Find where the given text appears and provide that cell's center as [X, Y] coordinate. 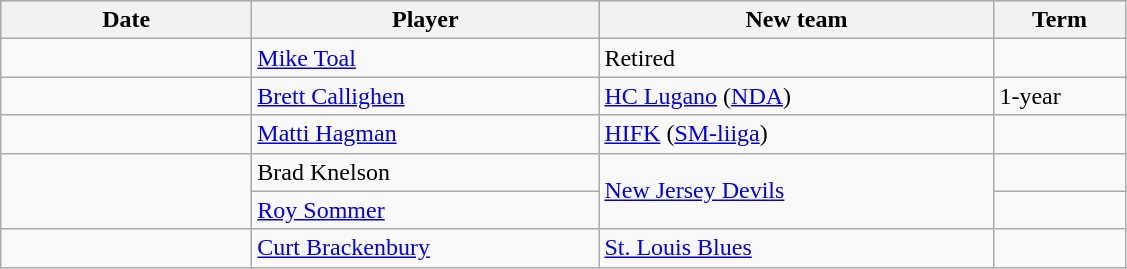
Matti Hagman [426, 134]
New team [796, 20]
St. Louis Blues [796, 248]
Brad Knelson [426, 172]
Roy Sommer [426, 210]
Term [1060, 20]
Brett Callighen [426, 96]
HC Lugano (NDA) [796, 96]
Mike Toal [426, 58]
Player [426, 20]
HIFK (SM-liiga) [796, 134]
Date [126, 20]
New Jersey Devils [796, 191]
Curt Brackenbury [426, 248]
Retired [796, 58]
1-year [1060, 96]
